Output the [x, y] coordinate of the center of the cell containing the given text.  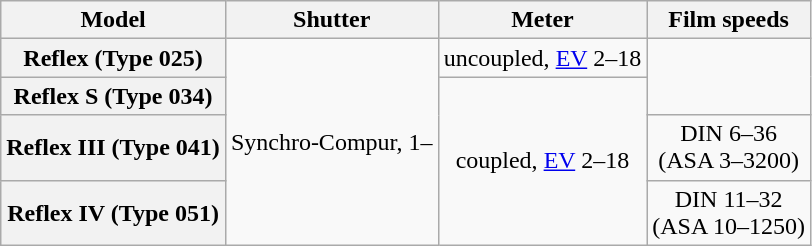
Reflex S (Type 034) [114, 96]
Model [114, 20]
Synchro-Compur, 1– [332, 142]
DIN 11–32(ASA 10–1250) [729, 212]
coupled, EV 2–18 [542, 161]
DIN 6–36(ASA 3–3200) [729, 148]
uncoupled, EV 2–18 [542, 58]
Film speeds [729, 20]
Reflex IV (Type 051) [114, 212]
Meter [542, 20]
Reflex (Type 025) [114, 58]
Reflex III (Type 041) [114, 148]
Shutter [332, 20]
